For the text-containing cell, return its midpoint in (X, Y) coordinate format. 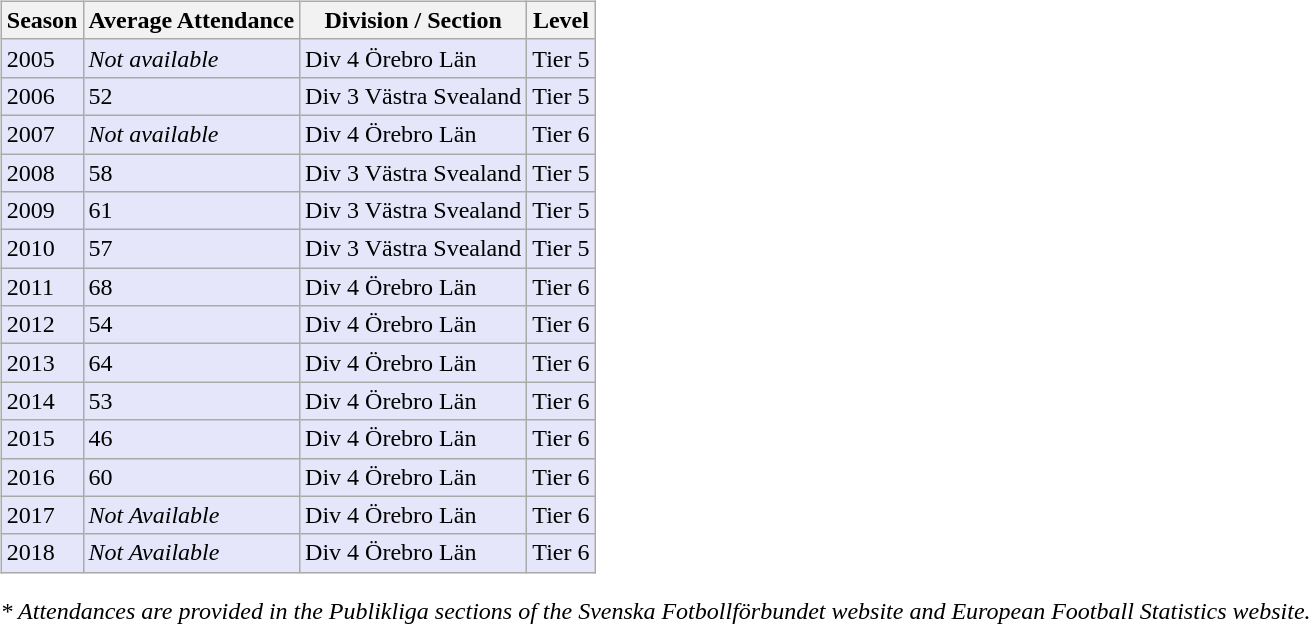
2009 (42, 211)
57 (192, 249)
2016 (42, 477)
68 (192, 287)
2008 (42, 173)
Season (42, 20)
53 (192, 401)
2007 (42, 134)
2010 (42, 249)
Level (561, 20)
2015 (42, 439)
Average Attendance (192, 20)
2005 (42, 58)
46 (192, 439)
64 (192, 363)
2013 (42, 363)
2018 (42, 553)
60 (192, 477)
61 (192, 211)
58 (192, 173)
2011 (42, 287)
2014 (42, 401)
54 (192, 325)
Division / Section (414, 20)
2012 (42, 325)
2006 (42, 96)
52 (192, 96)
2017 (42, 515)
